Return (x, y) of the center of cell containing provided text 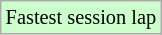
Fastest session lap (81, 17)
